Provide the [x, y] coordinate of the cell's center where the given text is located.  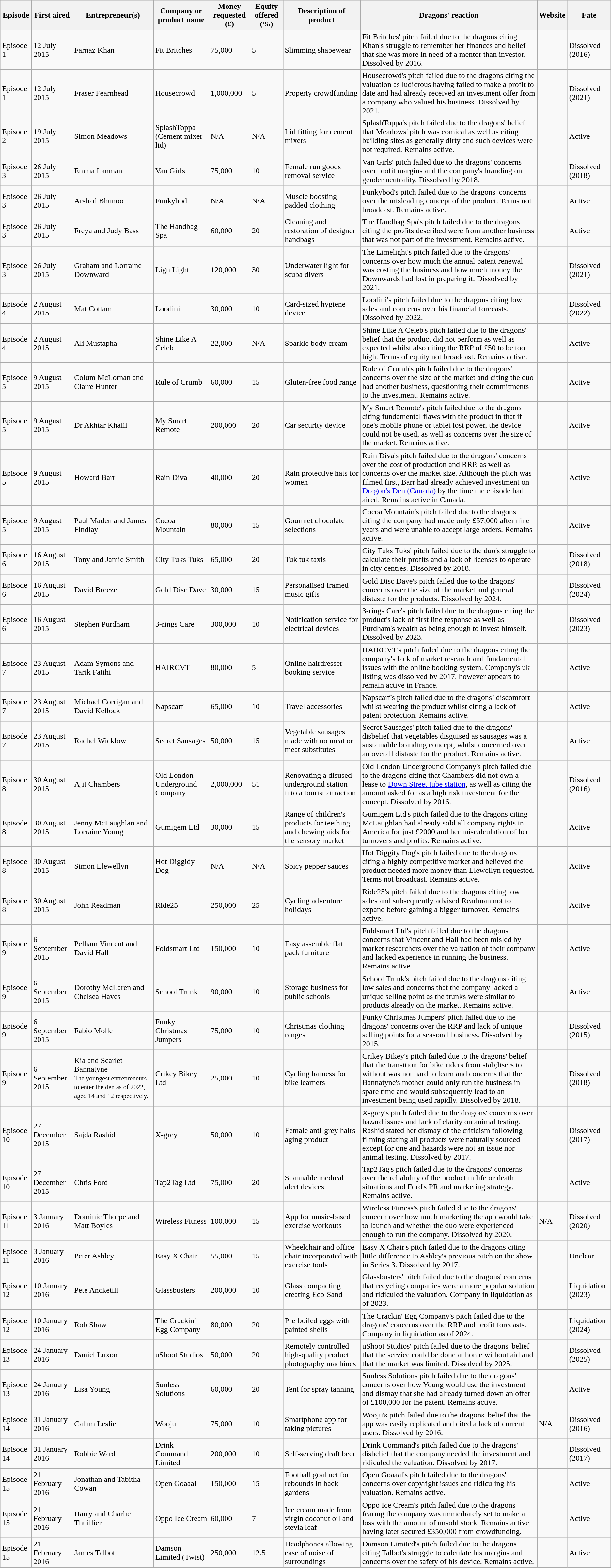
22,000 [229, 343]
Dominic Thorpe and Matt Boyles [113, 1221]
Dr Akhtar Khalil [113, 425]
John Readman [113, 905]
Rain Diva [181, 477]
Stephen Purdham [113, 624]
Pelham Vincent and David Hall [113, 948]
Sajda Rashid [113, 1134]
40,000 [229, 477]
Glassbusters [181, 1290]
Gluten-free food range [322, 382]
Headphones allowing ease of noise of surroundings [322, 1553]
Simon Meadows [113, 136]
Paul Maden and James Findlay [113, 525]
Oppo Ice Cream [181, 1518]
Open Goaaal's pitch failed due to the dragons' concerns over copyright issues and ridiculing his valuation. Remains active. [449, 1484]
James Talbot [113, 1553]
Renovating a disused underground station into a tourist attraction [322, 784]
Tent for spray tanning [322, 1389]
The Crackin' Egg Company [181, 1325]
Equity offered (%) [266, 15]
25 [266, 905]
Cocoa Mountain [181, 525]
Michael Corrigan and David Kellock [113, 706]
Property crowdfunding [322, 93]
Secret Sausages [181, 741]
Napscarf's pitch failed due to the dragons’ discomfort whilst wearing the product whilst citing a lack of patent protection. Remains active. [449, 706]
Wooju [181, 1424]
App for music-based exercise workouts [322, 1221]
Wooju's pitch failed due to the dragons' belief that the app was easily replicated and cited a lack of current users. Dissolved by 2016. [449, 1424]
Lid fitting for cement mixers [322, 136]
Range of children's products for teething and chewing aids for the sensory market [322, 827]
Rachel Wicklow [113, 741]
Peter Ashley [113, 1256]
Dragons' reaction [449, 15]
Lign Light [181, 270]
The Crackin' Egg Company's pitch failed due to the dragons' concerns over the RRP and profit forecasts. Company in liquidation as of 2024. [449, 1325]
Drink Command's pitch failed due to the dragons' disbelief that the company needed the investment and ridiculed the valuation. Dissolved by 2017. [449, 1454]
Company or product name [181, 15]
Fate [589, 15]
Sunless Solutions [181, 1389]
Gold Disc Dave [181, 590]
Drink Command Limited [181, 1454]
Loodini [181, 309]
uShoot Studios [181, 1355]
Dissolved (2023) [589, 624]
Daniel Luxon [113, 1355]
Pre-boiled eggs with painted shells [322, 1325]
Emma Lanman [113, 171]
Rule of Crumb [181, 382]
Simon Llewellyn [113, 866]
Calum Leslie [113, 1424]
Website [552, 15]
1,000,000 [229, 93]
Gourmet chocolate selections [322, 525]
Van Girls [181, 171]
Personalised framed music gifts [322, 590]
Chris Ford [113, 1183]
Fraser Fearnhead [113, 93]
HAIRCVT [181, 667]
Mat Cottam [113, 309]
Slimming shapewear [322, 50]
Rain protective hats for women [322, 477]
The Handbag Spa [181, 231]
School Trunk [181, 991]
Crikey Bikey Ltd [181, 1078]
Storage business for public schools [322, 991]
55,000 [229, 1256]
Adam Symons and Tarik Fatihi [113, 667]
Dissolved (2022) [589, 309]
Money requested (£) [229, 15]
Liquidation (2024) [589, 1325]
Spicy pepper sauces [322, 866]
SplashToppa (Cement mixer lid) [181, 136]
Unclear [589, 1256]
Kia and Scarlet Bannatyne The youngest entrepreneurs to enter the den as of 2022, aged 14 and 12 respectively. [113, 1078]
Dissolved (2024) [589, 590]
120,000 [229, 270]
Football goal net for rebounds in back gardens [322, 1484]
Dissolved (2020) [589, 1221]
Arshad Bhunoo [113, 201]
Old London Underground Company [181, 784]
Funkybod's pitch failed due to the dragons' concerns over the misleading concept of the product. Terms not broadcast. Remains active. [449, 201]
Vegetable sausages made with no meat or meat substitutes [322, 741]
Van Girls' pitch failed due to the dragons' concerns over profit margins and the company's branding on gender neutrality. Dissolved by 2018. [449, 171]
Liquidation (2023) [589, 1290]
300,000 [229, 624]
Tuk tuk taxis [322, 560]
Graham and Lorraine Downward [113, 270]
Farnaz Khan [113, 50]
Shine Like A Celeb [181, 343]
Easy X Chair [181, 1256]
Wheelchair and office chair incorporated with exercise tools [322, 1256]
Ajit Chambers [113, 784]
Tap2Tag Ltd [181, 1183]
Howard Barr [113, 477]
Hot Diggidy Dog [181, 866]
Car security device [322, 425]
David Breeze [113, 590]
Jonathan and Tabitha Cowan [113, 1484]
Underwater light for scuba divers [322, 270]
X-grey [181, 1134]
Cleaning and restoration of designer handbags [322, 231]
Smartphone app for taking pictures [322, 1424]
Entrepreneur(s) [113, 15]
Colum McLornan and Claire Hunter [113, 382]
Description of product [322, 15]
Ride25 [181, 905]
Napscarf [181, 706]
Scannable medical alert devices [322, 1183]
Ali Mustapha [113, 343]
Cycling harness for bike learners [322, 1078]
Harry and Charlie Thuillier [113, 1518]
City Tuks Tuks [181, 560]
Freya and Judy Bass [113, 231]
Wireless Fitness [181, 1221]
7 [266, 1518]
Glass compacting creating Eco-Sand [322, 1290]
3-rings Care [181, 624]
Easy X Chair's pitch failed due to the dragons citing little difference to Ashley's previous pitch on the show in Series 3. Dissolved by 2017. [449, 1256]
Online hairdresser booking service [322, 667]
Dissolved (2015) [589, 1031]
Pete Ancketill [113, 1290]
Fit Britches [181, 50]
Muscle boosting padded clothing [322, 201]
Tony and Jamie Smith [113, 560]
2,000,000 [229, 784]
My Smart Remote [181, 425]
Remotely controlled high-quality product photography machines [322, 1355]
Gumigem Ltd [181, 827]
Damson Limited (Twist) [181, 1553]
Ice cream made from virgin coconut oil and stevia leaf [322, 1518]
Foldsmart Ltd [181, 948]
Easy assemble flat pack furniture [322, 948]
Fabio Molle [113, 1031]
Card-sized hygiene device [322, 309]
Robbie Ward [113, 1454]
Gold Disc Dave's pitch failed due to the dragons' concerns over the size of the market and general distaste for the products. Dissolved by 2024. [449, 590]
Dissolved (2025) [589, 1355]
Episode 2 [16, 136]
Funky Christmas Jumpers [181, 1031]
25,000 [229, 1078]
Female anti-grey hairs aging product [322, 1134]
51 [266, 784]
Jenny McLaughlan and Lorraine Young [113, 827]
Funkybod [181, 201]
Loodini's pitch failed due to the dragons citing low sales and concerns over his financial forecasts. Dissolved by 2022. [449, 309]
30 [266, 270]
Female run goods removal service [322, 171]
Open Goaaal [181, 1484]
Sparkle body cream [322, 343]
Self-serving draft beer [322, 1454]
Rob Shaw [113, 1325]
90,000 [229, 991]
12.5 [266, 1553]
Housecrowd [181, 93]
Lisa Young [113, 1389]
100,000 [229, 1221]
Dorothy McLaren and Chelsea Hayes [113, 991]
Cycling adventure holidays [322, 905]
Travel accessories [322, 706]
Episode [16, 15]
19 July 2015 [52, 136]
Notification service for electrical devices [322, 624]
Christmas clothing ranges [322, 1031]
First aired [52, 15]
